Return the [X, Y] coordinate for the center point of the cell that contains the specified text.  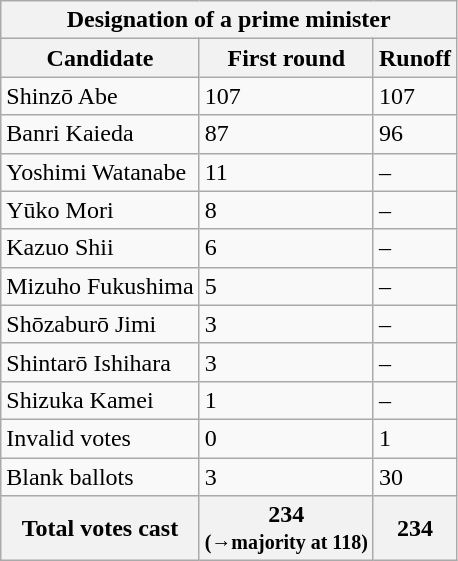
5 [286, 286]
Total votes cast [100, 528]
Shintarō Ishihara [100, 362]
6 [286, 248]
Candidate [100, 58]
Kazuo Shii [100, 248]
8 [286, 210]
Shinzō Abe [100, 96]
Invalid votes [100, 438]
Runoff [414, 58]
0 [286, 438]
234(→majority at 118) [286, 528]
Designation of a prime minister [229, 20]
11 [286, 172]
87 [286, 134]
Yoshimi Watanabe [100, 172]
Mizuho Fukushima [100, 286]
Blank ballots [100, 477]
Shizuka Kamei [100, 400]
96 [414, 134]
30 [414, 477]
Banri Kaieda [100, 134]
Yūko Mori [100, 210]
234 [414, 528]
Shōzaburō Jimi [100, 324]
First round [286, 58]
